Locate the cell with the specified text and output its [x, y] center coordinate. 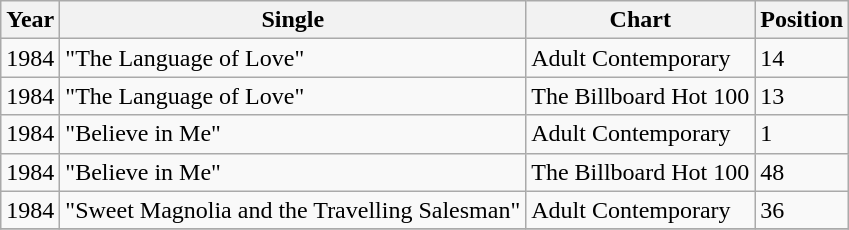
Position [802, 20]
Chart [640, 20]
Year [30, 20]
"Sweet Magnolia and the Travelling Salesman" [293, 210]
13 [802, 96]
48 [802, 172]
Single [293, 20]
1 [802, 134]
36 [802, 210]
14 [802, 58]
